From the cell containing the given text, extract its center point as (x, y) coordinate. 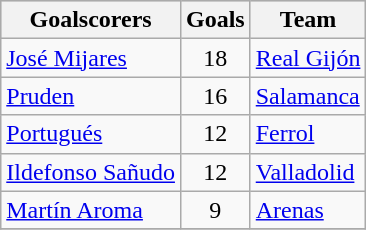
Ildefonso Sañudo (91, 172)
Ferrol (308, 134)
Goalscorers (91, 20)
Arenas (308, 210)
Pruden (91, 96)
18 (215, 58)
9 (215, 210)
José Mijares (91, 58)
Real Gijón (308, 58)
Martín Aroma (91, 210)
16 (215, 96)
Goals (215, 20)
Valladolid (308, 172)
Team (308, 20)
Salamanca (308, 96)
Portugués (91, 134)
